Pinpoint the cell where the given text exists, returning its (X, Y) midpoint coordinate. 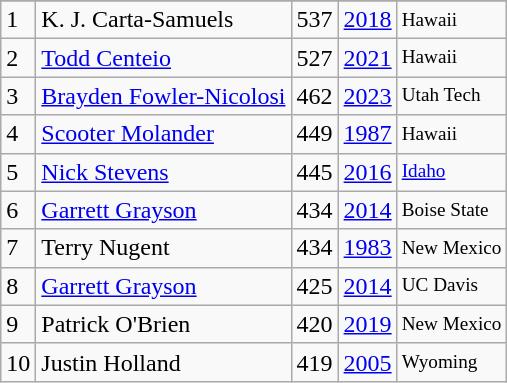
445 (314, 172)
Boise State (452, 210)
3 (18, 96)
Patrick O'Brien (164, 324)
420 (314, 324)
Utah Tech (452, 96)
Justin Holland (164, 362)
2021 (368, 58)
6 (18, 210)
2016 (368, 172)
1 (18, 20)
Scooter Molander (164, 134)
2005 (368, 362)
2018 (368, 20)
Idaho (452, 172)
527 (314, 58)
2019 (368, 324)
462 (314, 96)
Terry Nugent (164, 248)
449 (314, 134)
537 (314, 20)
419 (314, 362)
Nick Stevens (164, 172)
10 (18, 362)
K. J. Carta-Samuels (164, 20)
2 (18, 58)
7 (18, 248)
1983 (368, 248)
Todd Centeio (164, 58)
UC Davis (452, 286)
9 (18, 324)
Wyoming (452, 362)
5 (18, 172)
1987 (368, 134)
2023 (368, 96)
425 (314, 286)
8 (18, 286)
4 (18, 134)
Brayden Fowler-Nicolosi (164, 96)
